Find where the given text appears and provide that cell's center as [X, Y] coordinate. 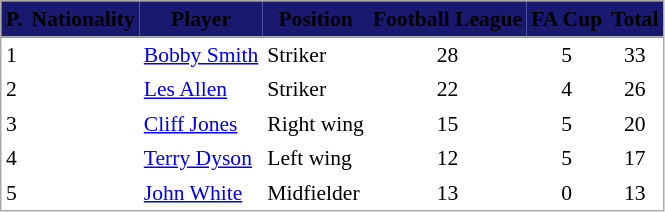
P. [15, 20]
33 [635, 55]
0 [567, 193]
17 [635, 158]
12 [447, 158]
Position [316, 20]
Midfielder [316, 193]
Les Allen [201, 89]
Bobby Smith [201, 55]
Right wing [316, 123]
15 [447, 123]
20 [635, 123]
Player [201, 20]
1 [15, 55]
28 [447, 55]
26 [635, 89]
2 [15, 89]
22 [447, 89]
FA Cup [567, 20]
Nationality [83, 20]
John White [201, 193]
Football League [447, 20]
Total [635, 20]
Left wing [316, 158]
Terry Dyson [201, 158]
Cliff Jones [201, 123]
3 [15, 123]
